For the text-containing cell, return its midpoint in (X, Y) coordinate format. 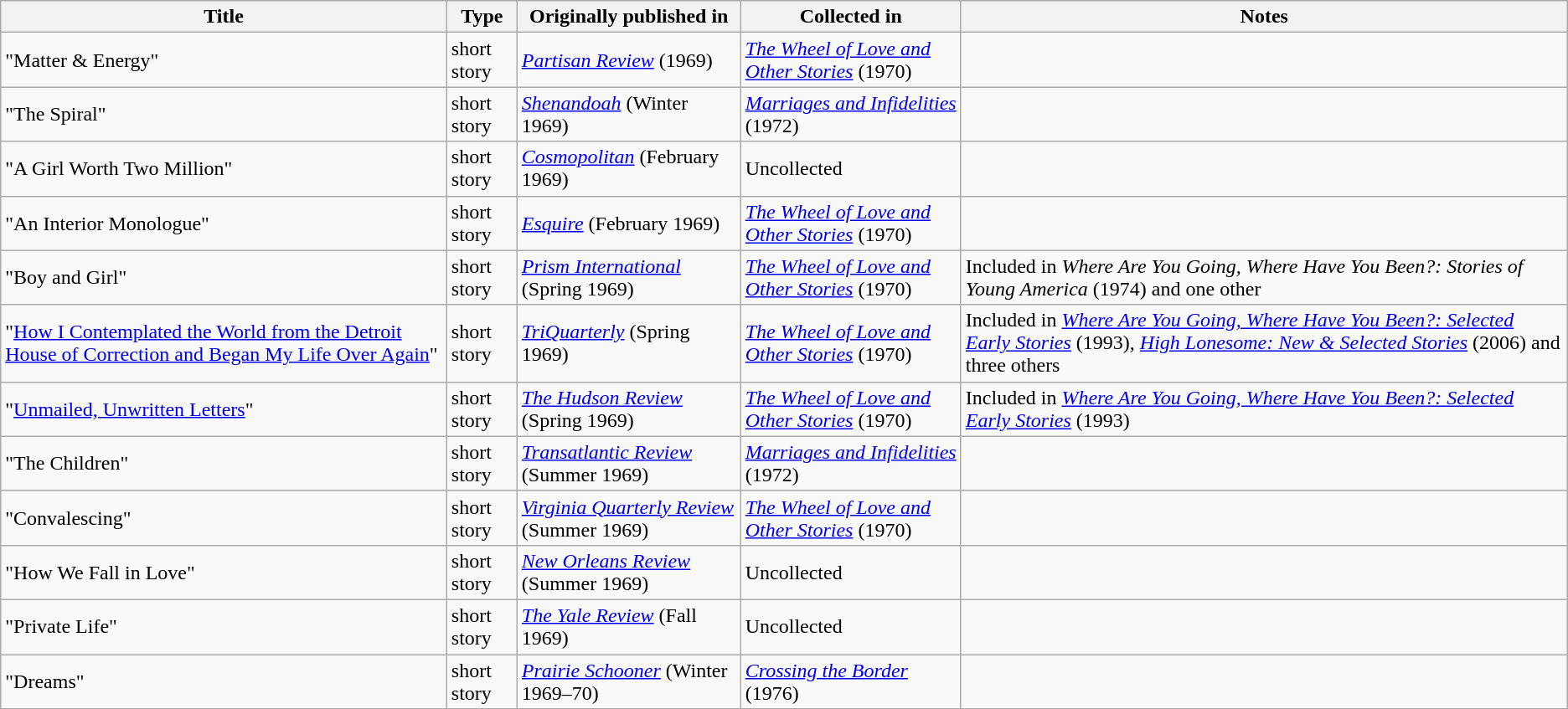
Notes (1264, 17)
Type (482, 17)
Partisan Review (1969) (628, 60)
Originally published in (628, 17)
"A Girl Worth Two Million" (224, 169)
Shenandoah (Winter 1969) (628, 114)
"The Spiral" (224, 114)
"Matter & Energy" (224, 60)
"Unmailed, Unwritten Letters" (224, 408)
Crossing the Border (1976) (851, 681)
"Boy and Girl" (224, 278)
Included in Where Are You Going, Where Have You Been?: Stories of Young America (1974) and one other (1264, 278)
Prism International (Spring 1969) (628, 278)
"Dreams" (224, 681)
TriQuarterly (Spring 1969) (628, 343)
Collected in (851, 17)
"An Interior Monologue" (224, 223)
Prairie Schooner (Winter 1969–70) (628, 681)
Included in Where Are You Going, Where Have You Been?: Selected Early Stories (1993) (1264, 408)
Virginia Quarterly Review (Summer 1969) (628, 517)
Title (224, 17)
"How We Fall in Love" (224, 573)
The Hudson Review (Spring 1969) (628, 408)
New Orleans Review (Summer 1969) (628, 573)
"Private Life" (224, 626)
"Convalescing" (224, 517)
Esquire (February 1969) (628, 223)
The Yale Review (Fall 1969) (628, 626)
"How I Contemplated the World from the Detroit House of Correction and Began My Life Over Again" (224, 343)
"The Children" (224, 464)
Transatlantic Review (Summer 1969) (628, 464)
Cosmopolitan (February 1969) (628, 169)
Included in Where Are You Going, Where Have You Been?: Selected Early Stories (1993), High Lonesome: New & Selected Stories (2006) and three others (1264, 343)
